Locate the cell with the specified text and output its [x, y] center coordinate. 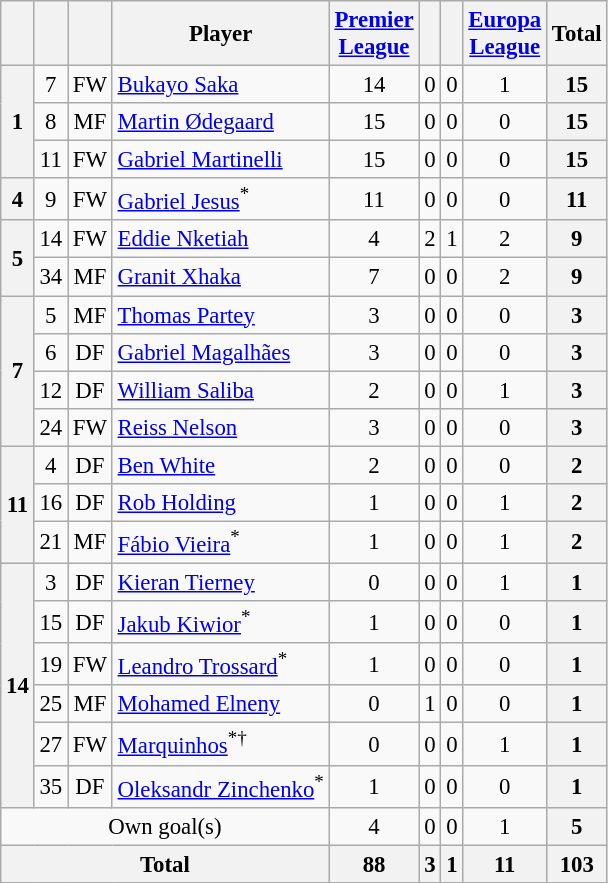
12 [50, 390]
27 [50, 744]
24 [50, 427]
Gabriel Magalhães [220, 352]
PremierLeague [374, 34]
Thomas Partey [220, 315]
Reiss Nelson [220, 427]
Player [220, 34]
Eddie Nketiah [220, 239]
Martin Ødegaard [220, 122]
21 [50, 542]
Jakub Kiwior* [220, 622]
6 [50, 352]
EuropaLeague [505, 34]
8 [50, 122]
35 [50, 786]
103 [577, 864]
34 [50, 277]
Granit Xhaka [220, 277]
Rob Holding [220, 503]
Ben White [220, 465]
Own goal(s) [165, 826]
Gabriel Jesus* [220, 199]
88 [374, 864]
16 [50, 503]
Kieran Tierney [220, 582]
Mohamed Elneny [220, 704]
Fábio Vieira* [220, 542]
Oleksandr Zinchenko* [220, 786]
19 [50, 664]
25 [50, 704]
Gabriel Martinelli [220, 160]
Marquinhos*† [220, 744]
Leandro Trossard* [220, 664]
Bukayo Saka [220, 85]
William Saliba [220, 390]
